Identify which cell holds the provided text, then report its (X, Y) central coordinate. 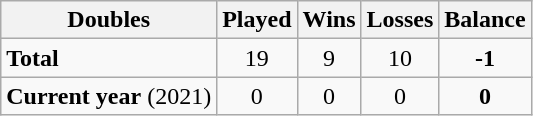
9 (329, 58)
Losses (400, 20)
Doubles (109, 20)
Total (109, 58)
10 (400, 58)
Balance (485, 20)
Current year (2021) (109, 96)
19 (257, 58)
-1 (485, 58)
Played (257, 20)
Wins (329, 20)
